Extract the (x, y) coordinate from the center of the cell holding the provided text.  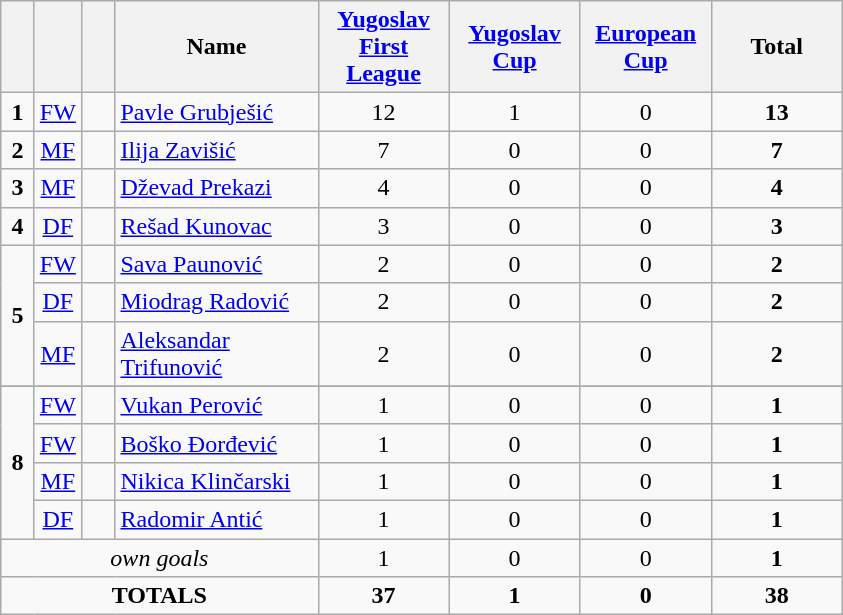
Name (216, 47)
Ilija Zavišić (216, 150)
Rešad Kunovac (216, 226)
Nikica Klinčarski (216, 481)
Pavle Grubješić (216, 112)
38 (776, 596)
Boško Đorđević (216, 443)
37 (384, 596)
Radomir Antić (216, 519)
Aleksandar Trifunović (216, 354)
own goals (160, 557)
Dževad Prekazi (216, 188)
12 (384, 112)
8 (18, 462)
European Cup (646, 47)
Yugoslav First League (384, 47)
Yugoslav Cup (514, 47)
Miodrag Radović (216, 302)
TOTALS (160, 596)
5 (18, 316)
Sava Paunović (216, 264)
Vukan Perović (216, 405)
Total (776, 47)
13 (776, 112)
